Search for the cell housing the specified text and yield its (X, Y) center coordinate. 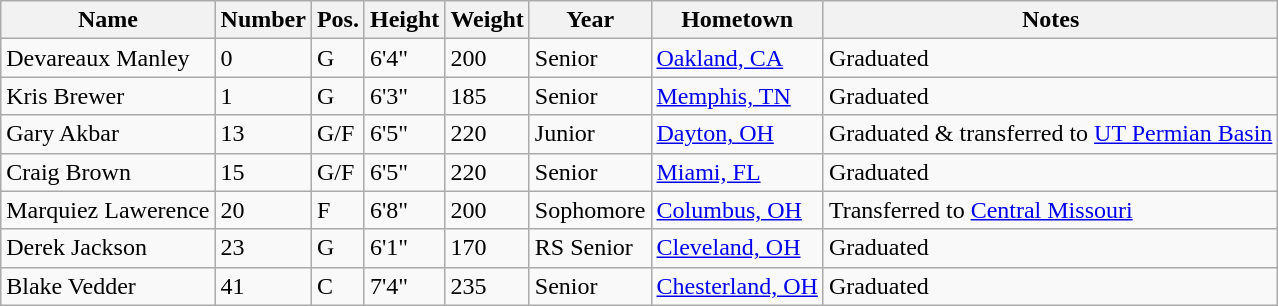
Pos. (338, 20)
Miami, FL (737, 172)
Memphis, TN (737, 96)
235 (487, 286)
Derek Jackson (108, 248)
Year (590, 20)
Dayton, OH (737, 134)
F (338, 210)
Hometown (737, 20)
Gary Akbar (108, 134)
20 (263, 210)
Graduated & transferred to UT Permian Basin (1050, 134)
Oakland, CA (737, 58)
Blake Vedder (108, 286)
Weight (487, 20)
Columbus, OH (737, 210)
Marquiez Lawerence (108, 210)
Number (263, 20)
Notes (1050, 20)
6'1" (404, 248)
Name (108, 20)
170 (487, 248)
13 (263, 134)
Devareaux Manley (108, 58)
7'4" (404, 286)
23 (263, 248)
1 (263, 96)
185 (487, 96)
Kris Brewer (108, 96)
41 (263, 286)
Sophomore (590, 210)
Height (404, 20)
6'4" (404, 58)
15 (263, 172)
Craig Brown (108, 172)
Cleveland, OH (737, 248)
C (338, 286)
6'3" (404, 96)
Transferred to Central Missouri (1050, 210)
Junior (590, 134)
RS Senior (590, 248)
0 (263, 58)
6'8" (404, 210)
Chesterland, OH (737, 286)
